Detect which cell encompasses the target text, then output its (X, Y) center coordinate. 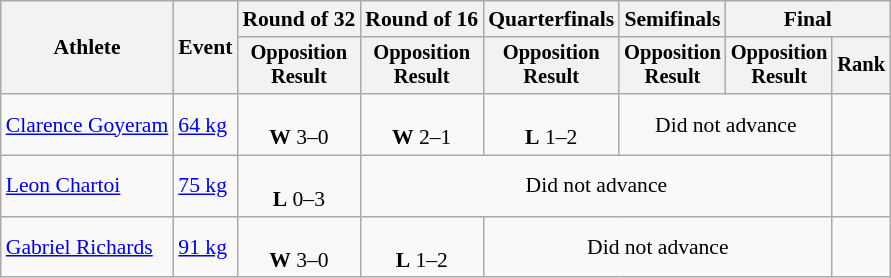
Semifinals (672, 19)
W 2–1 (422, 124)
Round of 16 (422, 19)
Round of 32 (298, 19)
Gabriel Richards (88, 248)
Final (808, 19)
Rank (861, 66)
Clarence Goyeram (88, 124)
Athlete (88, 48)
Quarterfinals (551, 19)
L 0–3 (298, 186)
Event (205, 48)
75 kg (205, 186)
91 kg (205, 248)
64 kg (205, 124)
Leon Chartoi (88, 186)
